Identify which cell holds the provided text, then report its (x, y) central coordinate. 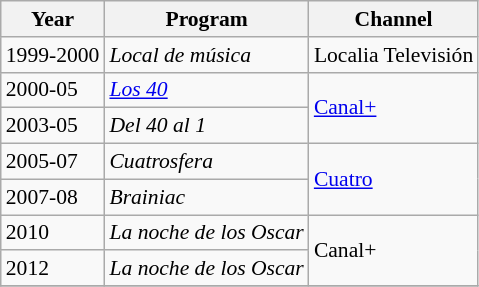
2007-08 (53, 197)
Los 40 (206, 90)
Del 40 al 1 (206, 126)
2003-05 (53, 126)
Program (206, 19)
Local de música (206, 55)
Localia Televisión (394, 55)
Channel (394, 19)
Cuatro (394, 180)
Cuatrosfera (206, 162)
2010 (53, 233)
2012 (53, 269)
2000-05 (53, 90)
1999-2000 (53, 55)
Year (53, 19)
2005-07 (53, 162)
Brainiac (206, 197)
